Pinpoint the cell where the given text exists, returning its (X, Y) midpoint coordinate. 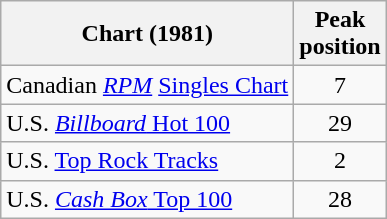
7 (340, 85)
U.S. Cash Box Top 100 (148, 199)
29 (340, 123)
2 (340, 161)
U.S. Top Rock Tracks (148, 161)
Canadian RPM Singles Chart (148, 85)
Chart (1981) (148, 34)
28 (340, 199)
Peakposition (340, 34)
U.S. Billboard Hot 100 (148, 123)
